Capture the cell that displays the provided text and extract its (X, Y) central coordinate. 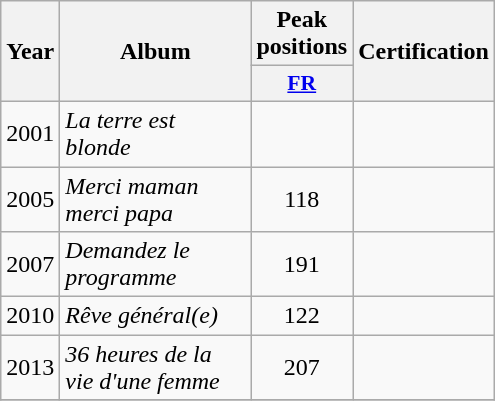
FR (302, 84)
Certification (424, 52)
207 (302, 368)
2013 (30, 368)
Album (156, 52)
Year (30, 52)
36 heures de la vie d'une femme (156, 368)
2010 (30, 316)
Rêve général(e) (156, 316)
122 (302, 316)
2005 (30, 198)
118 (302, 198)
2001 (30, 134)
Merci maman merci papa (156, 198)
Peak positions (302, 34)
Demandez le programme (156, 264)
La terre est blonde (156, 134)
2007 (30, 264)
191 (302, 264)
